Detect which cell encompasses the target text, then output its (X, Y) center coordinate. 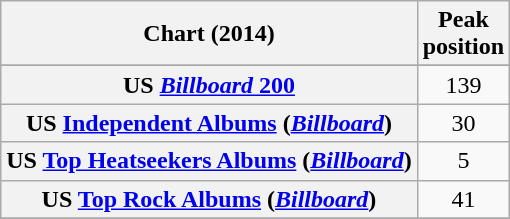
Chart (2014) (209, 34)
5 (463, 161)
US Top Rock Albums (Billboard) (209, 199)
139 (463, 85)
US Independent Albums (Billboard) (209, 123)
US Billboard 200 (209, 85)
Peakposition (463, 34)
US Top Heatseekers Albums (Billboard) (209, 161)
41 (463, 199)
30 (463, 123)
